Extract the (x, y) coordinate from the center of the cell holding the provided text.  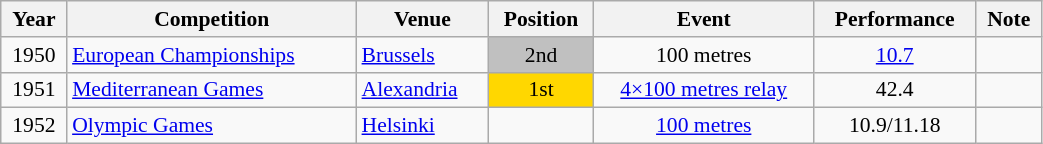
Olympic Games (212, 126)
1952 (34, 126)
Helsinki (423, 126)
2nd (540, 55)
4×100 metres relay (704, 90)
Alexandria (423, 90)
1951 (34, 90)
Competition (212, 19)
Note (1009, 19)
1st (540, 90)
1950 (34, 55)
Event (704, 19)
Brussels (423, 55)
42.4 (895, 90)
Performance (895, 19)
10.7 (895, 55)
Mediterranean Games (212, 90)
European Championships (212, 55)
Venue (423, 19)
10.9/11.18 (895, 126)
Position (540, 19)
Year (34, 19)
